Capture the cell that displays the provided text and extract its (x, y) central coordinate. 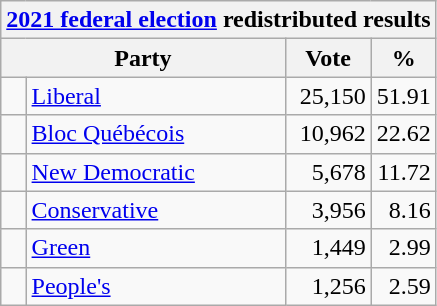
3,956 (328, 210)
Green (156, 248)
5,678 (328, 172)
22.62 (404, 134)
Liberal (156, 96)
11.72 (404, 172)
Party (143, 58)
Bloc Québécois (156, 134)
New Democratic (156, 172)
51.91 (404, 96)
1,449 (328, 248)
2.99 (404, 248)
Vote (328, 58)
2021 federal election redistributed results (218, 20)
25,150 (328, 96)
People's (156, 286)
% (404, 58)
10,962 (328, 134)
1,256 (328, 286)
Conservative (156, 210)
8.16 (404, 210)
2.59 (404, 286)
